Identify which cell holds the provided text, then report its (x, y) central coordinate. 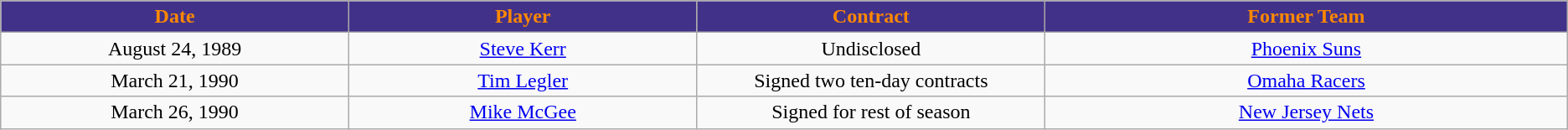
August 24, 1989 (175, 49)
March 26, 1990 (175, 112)
Signed two ten-day contracts (871, 81)
Date (175, 17)
Phoenix Suns (1307, 49)
Former Team (1307, 17)
Contract (871, 17)
New Jersey Nets (1307, 112)
Mike McGee (523, 112)
Steve Kerr (523, 49)
Signed for rest of season (871, 112)
Undisclosed (871, 49)
March 21, 1990 (175, 81)
Player (523, 17)
Omaha Racers (1307, 81)
Tim Legler (523, 81)
